Pinpoint the cell where the given text exists, returning its (x, y) midpoint coordinate. 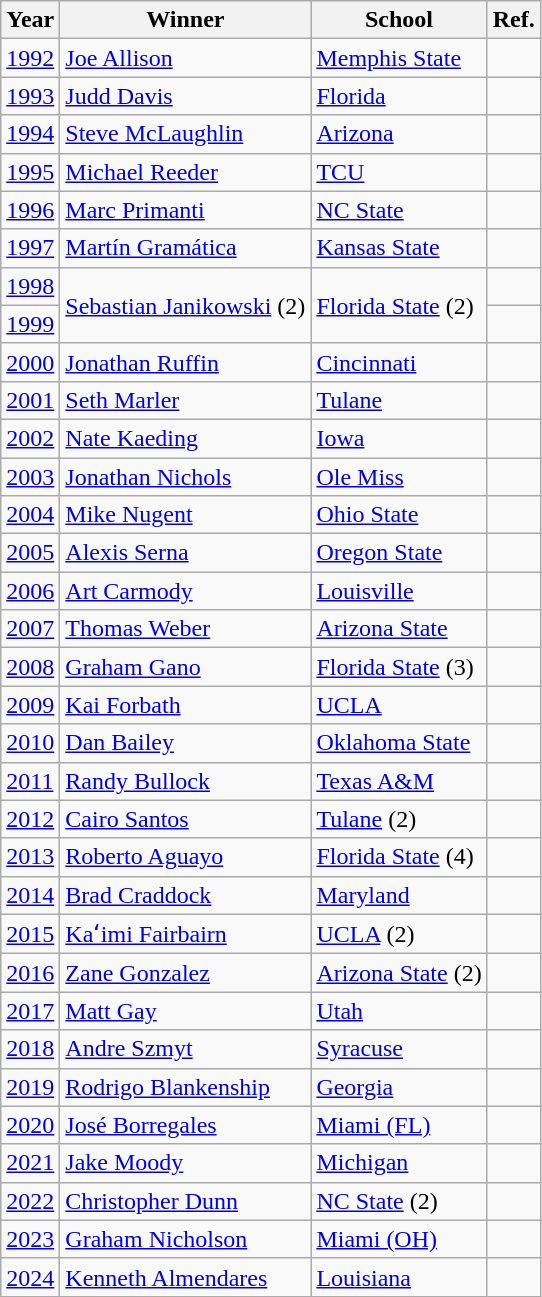
Memphis State (399, 58)
Matt Gay (186, 1011)
Art Carmody (186, 591)
Andre Szmyt (186, 1049)
Rodrigo Blankenship (186, 1087)
Ohio State (399, 515)
2018 (30, 1049)
Miami (OH) (399, 1239)
Ref. (514, 20)
Florida State (4) (399, 857)
2010 (30, 743)
2015 (30, 934)
Arizona (399, 134)
Joe Allison (186, 58)
Tulane (399, 400)
1994 (30, 134)
Florida State (3) (399, 667)
Louisiana (399, 1277)
UCLA (2) (399, 934)
Nate Kaeding (186, 438)
José Borregales (186, 1125)
NC State (399, 210)
Roberto Aguayo (186, 857)
2008 (30, 667)
Steve McLaughlin (186, 134)
Florida State (2) (399, 305)
Randy Bullock (186, 781)
2000 (30, 362)
2007 (30, 629)
Iowa (399, 438)
Tulane (2) (399, 819)
Oregon State (399, 553)
1993 (30, 96)
1995 (30, 172)
2002 (30, 438)
Jonathan Nichols (186, 477)
Marc Primanti (186, 210)
Cincinnati (399, 362)
2023 (30, 1239)
Jonathan Ruffin (186, 362)
NC State (2) (399, 1201)
Miami (FL) (399, 1125)
2001 (30, 400)
1999 (30, 324)
Kenneth Almendares (186, 1277)
Michigan (399, 1163)
UCLA (399, 705)
1992 (30, 58)
Thomas Weber (186, 629)
Judd Davis (186, 96)
2013 (30, 857)
Cairo Santos (186, 819)
Graham Gano (186, 667)
Dan Bailey (186, 743)
Graham Nicholson (186, 1239)
Michael Reeder (186, 172)
Kaʻimi Fairbairn (186, 934)
2017 (30, 1011)
Utah (399, 1011)
2012 (30, 819)
Maryland (399, 895)
2022 (30, 1201)
Kansas State (399, 248)
2021 (30, 1163)
Sebastian Janikowski (2) (186, 305)
Brad Craddock (186, 895)
2004 (30, 515)
2005 (30, 553)
Florida (399, 96)
2014 (30, 895)
2024 (30, 1277)
1997 (30, 248)
Winner (186, 20)
Jake Moody (186, 1163)
TCU (399, 172)
Arizona State (2) (399, 973)
Louisville (399, 591)
Georgia (399, 1087)
2011 (30, 781)
Zane Gonzalez (186, 973)
Oklahoma State (399, 743)
2020 (30, 1125)
2006 (30, 591)
Texas A&M (399, 781)
Mike Nugent (186, 515)
Ole Miss (399, 477)
Alexis Serna (186, 553)
School (399, 20)
Year (30, 20)
1996 (30, 210)
Kai Forbath (186, 705)
Christopher Dunn (186, 1201)
Arizona State (399, 629)
Seth Marler (186, 400)
1998 (30, 286)
Martín Gramática (186, 248)
Syracuse (399, 1049)
2009 (30, 705)
2016 (30, 973)
2003 (30, 477)
2019 (30, 1087)
